From the cell containing the given text, extract its center point as [X, Y] coordinate. 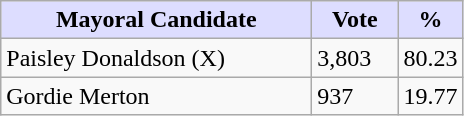
% [430, 20]
Paisley Donaldson (X) [156, 58]
3,803 [355, 58]
19.77 [430, 96]
937 [355, 96]
80.23 [430, 58]
Vote [355, 20]
Mayoral Candidate [156, 20]
Gordie Merton [156, 96]
